Search for the cell housing the specified text and yield its (x, y) center coordinate. 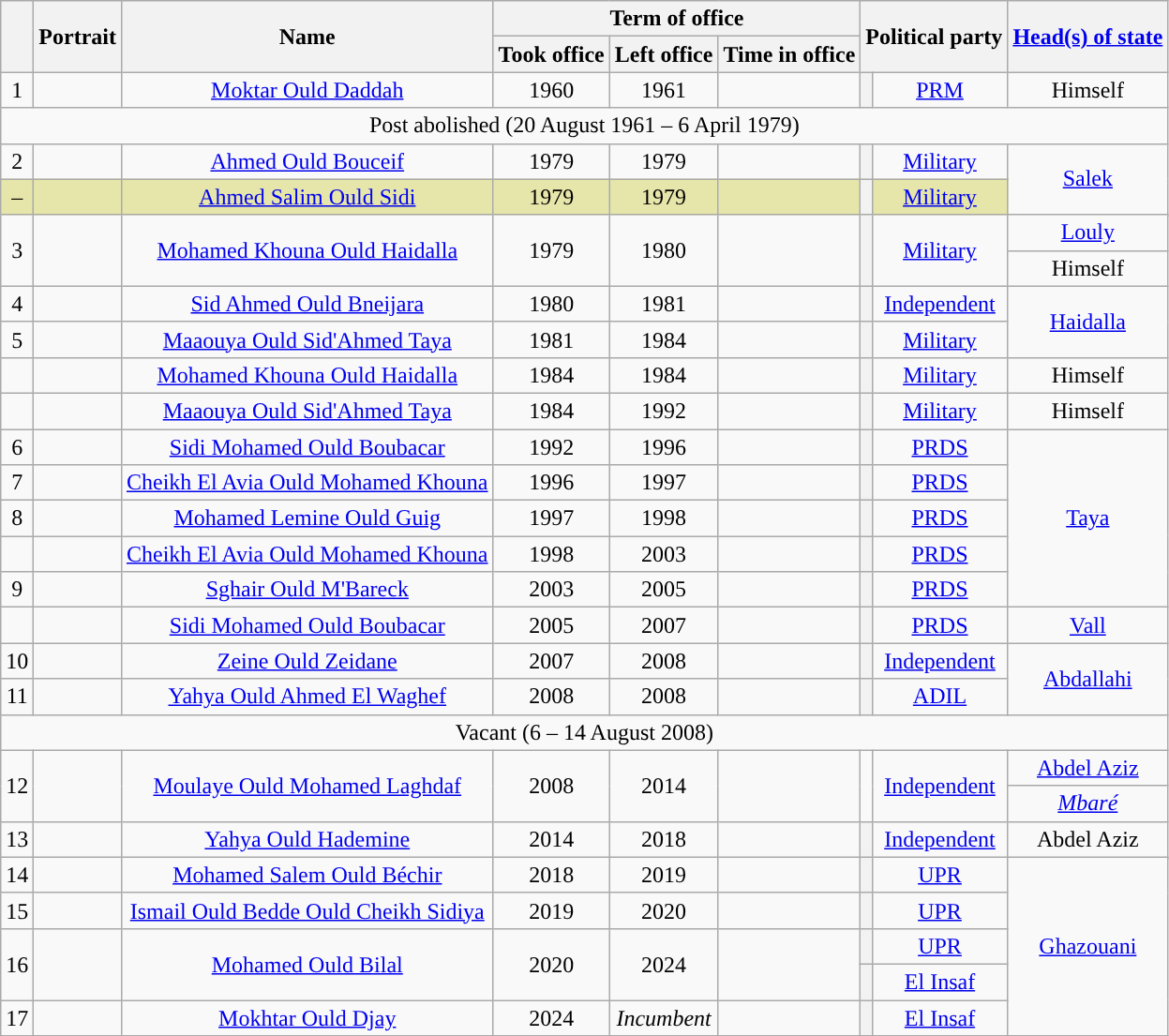
17 (17, 1017)
Vall (1087, 625)
Sid Ahmed Ould Bneijara (307, 304)
Louly (1087, 233)
8 (17, 518)
Political party (934, 37)
6 (17, 447)
Mokhtar Ould Djay (307, 1017)
Moulaye Ould Mohamed Laghdaf (307, 786)
Salek (1087, 179)
1961 (664, 90)
Head(s) of state (1087, 37)
14 (17, 875)
16 (17, 964)
Haidalla (1087, 322)
Time in office (789, 54)
7 (17, 483)
Yahya Ould Hademine (307, 839)
Took office (551, 54)
Ghazouani (1087, 946)
Mohamed Ould Bilal (307, 964)
– (17, 197)
15 (17, 910)
Ahmed Ould Bouceif (307, 161)
Ahmed Salim Ould Sidi (307, 197)
5 (17, 339)
Name (307, 37)
Incumbent (664, 1017)
Mohamed Lemine Ould Guig (307, 518)
Term of office (677, 19)
11 (17, 697)
Vacant (6 – 14 August 2008) (585, 732)
Zeine Ould Zeidane (307, 661)
Moktar Ould Daddah (307, 90)
Taya (1087, 518)
Mbaré (1087, 803)
Portrait (78, 37)
12 (17, 786)
Yahya Ould Ahmed El Waghef (307, 697)
2 (17, 161)
Ismail Ould Bedde Ould Cheikh Sidiya (307, 910)
Mohamed Salem Ould Béchir (307, 875)
3 (17, 250)
9 (17, 590)
Abdallahi (1087, 679)
Sghair Ould M'Bareck (307, 590)
1960 (551, 90)
Left office (664, 54)
4 (17, 304)
10 (17, 661)
PRM (939, 90)
1 (17, 90)
13 (17, 839)
ADIL (939, 697)
Post abolished (20 August 1961 – 6 April 1979) (585, 126)
